Identify which cell holds the provided text, then report its [x, y] central coordinate. 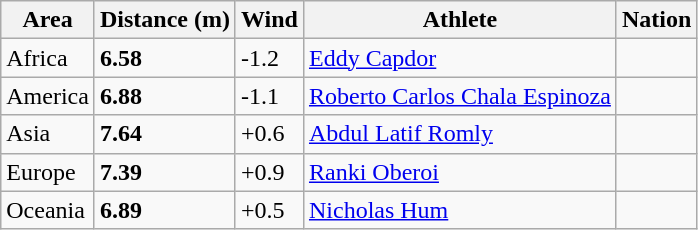
Europe [48, 172]
Wind [269, 20]
America [48, 96]
Abdul Latif Romly [460, 134]
Nation [656, 20]
6.89 [164, 210]
+0.6 [269, 134]
Roberto Carlos Chala Espinoza [460, 96]
+0.9 [269, 172]
Athlete [460, 20]
Nicholas Hum [460, 210]
Distance (m) [164, 20]
Asia [48, 134]
Area [48, 20]
Oceania [48, 210]
Africa [48, 58]
7.64 [164, 134]
6.58 [164, 58]
-1.2 [269, 58]
Eddy Capdor [460, 58]
6.88 [164, 96]
7.39 [164, 172]
Ranki Oberoi [460, 172]
-1.1 [269, 96]
+0.5 [269, 210]
